From the cell containing the given text, extract its center point as [x, y] coordinate. 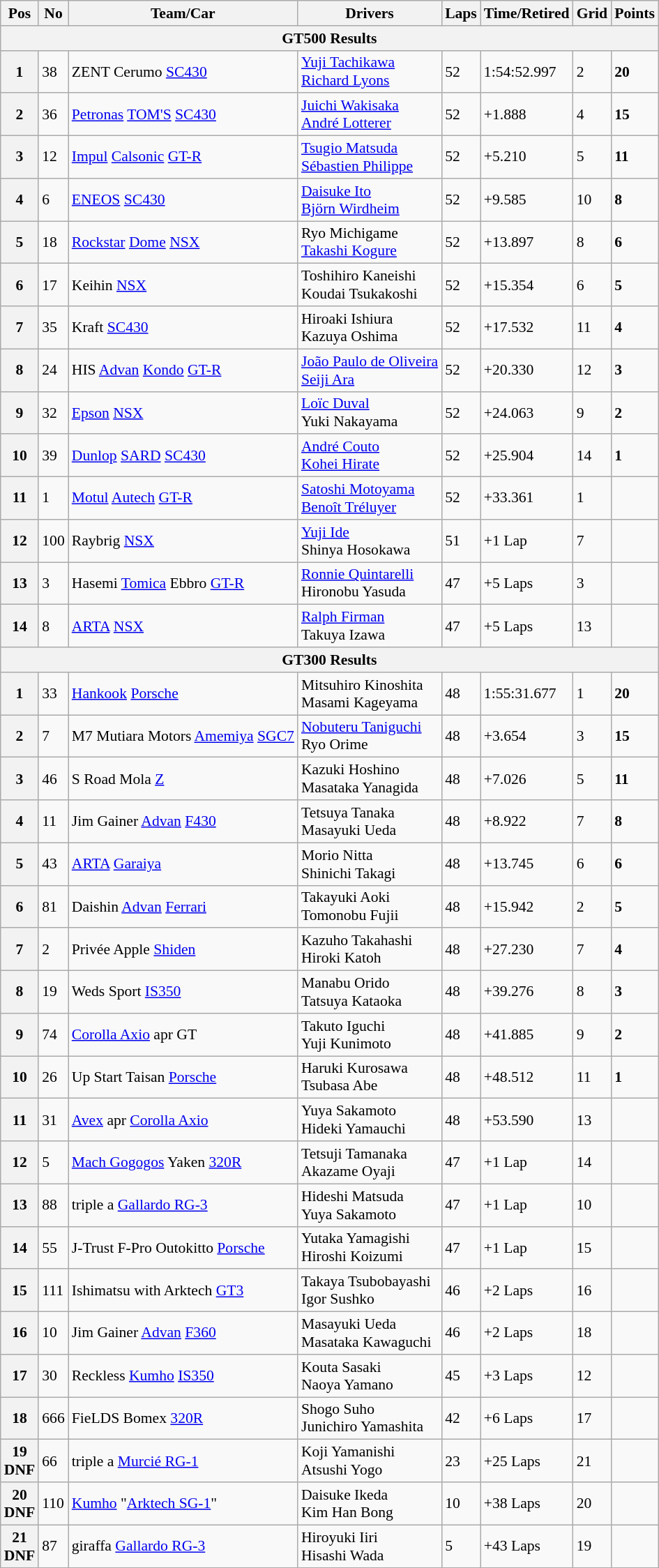
FieLDS Bomex 320R [183, 1419]
M7 Mutiara Motors Amemiya SGC7 [183, 737]
Tetsuya Tanaka Masayuki Ueda [370, 822]
Yutaka Yamagishi Hiroshi Koizumi [370, 1247]
+6 Laps [527, 1419]
ARTA NSX [183, 626]
Takaya Tsubobayashi Igor Sushko [370, 1290]
Rockstar Dome NSX [183, 243]
Hideshi Matsuda Yuya Sakamoto [370, 1205]
Yuji Tachikawa Richard Lyons [370, 71]
Hiroyuki Iiri Hisashi Wada [370, 1546]
42 [461, 1419]
19DNF [20, 1461]
23 [461, 1461]
Koji Yamanishi Atsushi Yogo [370, 1461]
Kouta Sasaki Naoya Yamano [370, 1375]
24 [53, 370]
HIS Advan Kondo GT-R [183, 370]
33 [53, 693]
55 [53, 1247]
Daisuke Ito Björn Wirdheim [370, 199]
+7.026 [527, 778]
Manabu Orido Tatsuya Kataoka [370, 992]
1:55:31.677 [527, 693]
Nobuteru Taniguchi Ryo Orime [370, 737]
Yuji Ide Shinya Hosokawa [370, 541]
triple a Gallardo RG-3 [183, 1205]
Up Start Taisan Porsche [183, 1077]
+43 Laps [527, 1546]
21 [593, 1461]
43 [53, 864]
Kazuki Hoshino Masataka Yanagida [370, 778]
Team/Car [183, 13]
Corolla Axio apr GT [183, 1035]
+53.590 [527, 1120]
45 [461, 1375]
Reckless Kumho IS350 [183, 1375]
66 [53, 1461]
Mach Gogogos Yaken 320R [183, 1162]
+20.330 [527, 370]
Toshihiro Kaneishi Koudai Tsukakoshi [370, 285]
Petronas TOM'S SC430 [183, 114]
Ishimatsu with Arktech GT3 [183, 1290]
+8.922 [527, 822]
Kraft SC430 [183, 328]
35 [53, 328]
+33.361 [527, 498]
Raybrig NSX [183, 541]
Avex apr Corolla Axio [183, 1120]
Ralph Firman Takuya Izawa [370, 626]
Hasemi Tomica Ebbro GT-R [183, 583]
Takayuki Aoki Tomonobu Fujii [370, 907]
Epson NSX [183, 413]
+9.585 [527, 199]
31 [53, 1120]
ARTA Garaiya [183, 864]
triple a Murcié RG-1 [183, 1461]
Juichi Wakisaka André Lotterer [370, 114]
Loïc Duval Yuki Nakayama [370, 413]
GT300 Results [329, 660]
Kazuho Takahashi Hiroki Katoh [370, 950]
Jim Gainer Advan F360 [183, 1334]
Drivers [370, 13]
Privée Apple Shiden [183, 950]
26 [53, 1077]
Shogo Suho Junichiro Yamashita [370, 1419]
+13.897 [527, 243]
+24.063 [527, 413]
Pos [20, 13]
Haruki Kurosawa Tsubasa Abe [370, 1077]
Time/Retired [527, 13]
Morio Nitta Shinichi Takagi [370, 864]
+41.885 [527, 1035]
Kumho "Arktech SG-1" [183, 1504]
Ryo Michigame Takashi Kogure [370, 243]
ENEOS SC430 [183, 199]
1:54:52.997 [527, 71]
38 [53, 71]
+15.354 [527, 285]
Weds Sport IS350 [183, 992]
51 [461, 541]
João Paulo de Oliveira Seiji Ara [370, 370]
Motul Autech GT-R [183, 498]
32 [53, 413]
Grid [593, 13]
Mitsuhiro Kinoshita Masami Kageyama [370, 693]
36 [53, 114]
Hiroaki Ishiura Kazuya Oshima [370, 328]
giraffa Gallardo RG-3 [183, 1546]
Keihin NSX [183, 285]
87 [53, 1546]
Masayuki Ueda Masataka Kawaguchi [370, 1334]
39 [53, 456]
Impul Calsonic GT-R [183, 158]
Satoshi Motoyama Benoît Tréluyer [370, 498]
666 [53, 1419]
+13.745 [527, 864]
Ronnie Quintarelli Hironobu Yasuda [370, 583]
30 [53, 1375]
ZENT Cerumo SC430 [183, 71]
Hankook Porsche [183, 693]
21DNF [20, 1546]
S Road Mola Z [183, 778]
Laps [461, 13]
Daishin Advan Ferrari [183, 907]
+25 Laps [527, 1461]
Points [635, 13]
Jim Gainer Advan F430 [183, 822]
+5.210 [527, 158]
88 [53, 1205]
+15.942 [527, 907]
J-Trust F-Pro Outokitto Porsche [183, 1247]
Takuto Iguchi Yuji Kunimoto [370, 1035]
Tsugio Matsuda Sébastien Philippe [370, 158]
+48.512 [527, 1077]
+3.654 [527, 737]
+1.888 [527, 114]
100 [53, 541]
GT500 Results [329, 38]
André Couto Kohei Hirate [370, 456]
+3 Laps [527, 1375]
+25.904 [527, 456]
Dunlop SARD SC430 [183, 456]
No [53, 13]
+17.532 [527, 328]
+38 Laps [527, 1504]
Daisuke Ikeda Kim Han Bong [370, 1504]
Yuya Sakamoto Hideki Yamauchi [370, 1120]
111 [53, 1290]
Tetsuji Tamanaka Akazame Oyaji [370, 1162]
+27.230 [527, 950]
110 [53, 1504]
74 [53, 1035]
81 [53, 907]
20DNF [20, 1504]
+39.276 [527, 992]
